Provide the (X, Y) coordinate of the cell's center where the given text is located.  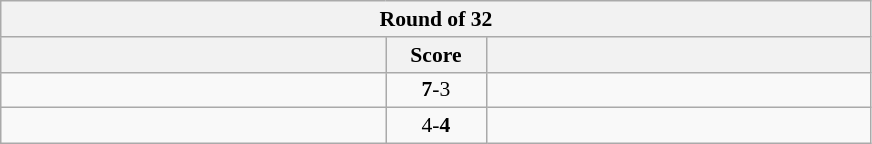
4-4 (436, 126)
Round of 32 (436, 19)
7-3 (436, 90)
Score (436, 55)
